Return (x, y) of the center of cell containing provided text 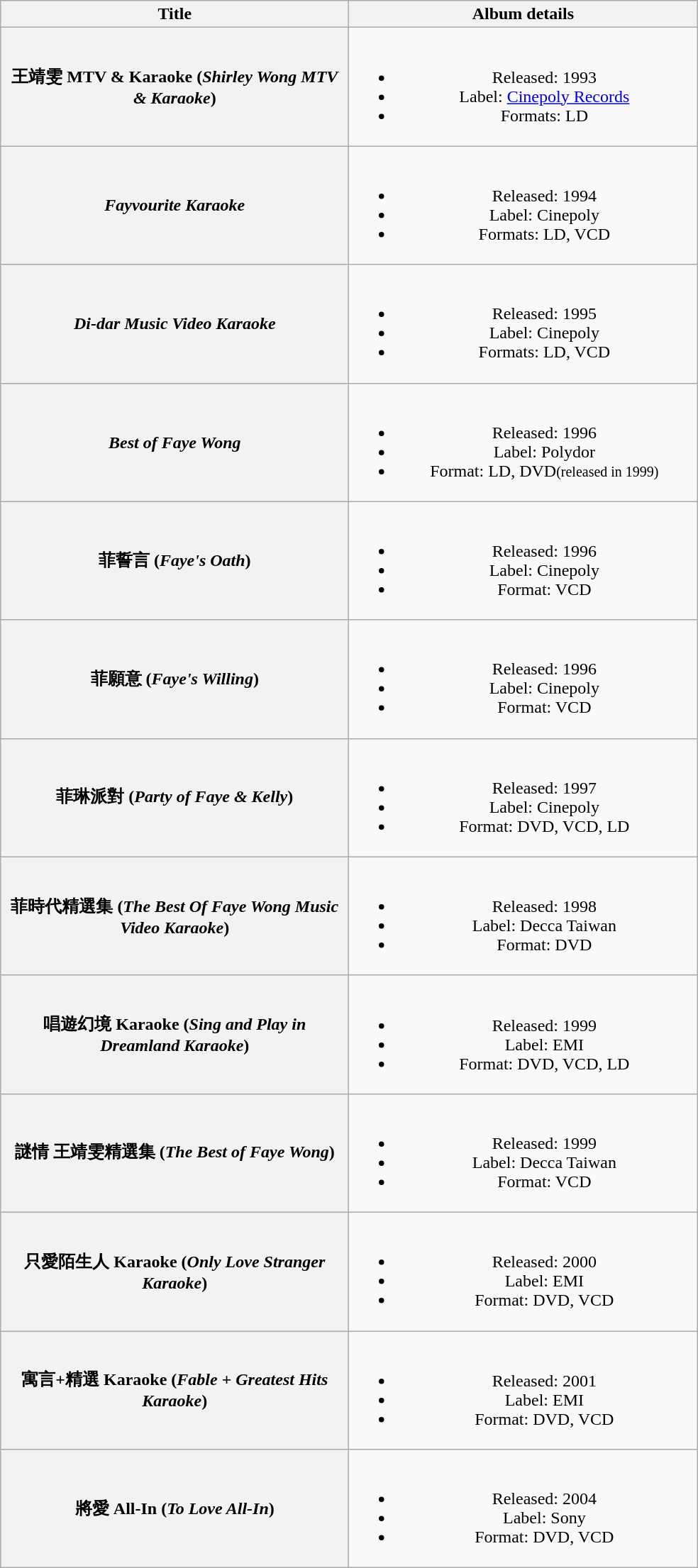
Released: 1994Label: CinepolyFormats: LD, VCD (523, 206)
菲願意 (Faye's Willing) (174, 679)
Released: 1999Label: Decca TaiwanFormat: VCD (523, 1153)
Album details (523, 14)
寓言+精選 Karaoke (Fable + Greatest Hits Karaoke) (174, 1390)
菲時代精選集 (The Best Of Faye Wong Music Video Karaoke) (174, 916)
Fayvourite Karaoke (174, 206)
菲琳派對 (Party of Faye & Kelly) (174, 797)
謎情 王靖雯精選集 (The Best of Faye Wong) (174, 1153)
將愛 All-In (To Love All-In) (174, 1509)
Released: 1995Label: CinepolyFormats: LD, VCD (523, 323)
王靖雯 MTV & Karaoke (Shirley Wong MTV & Karaoke) (174, 87)
Di-dar Music Video Karaoke (174, 323)
只愛陌生人 Karaoke (Only Love Stranger Karaoke) (174, 1271)
Released: 2000Label: EMIFormat: DVD, VCD (523, 1271)
Released: 1999Label: EMIFormat: DVD, VCD, LD (523, 1034)
Released: 1998Label: Decca TaiwanFormat: DVD (523, 916)
Released: 2004Label: SonyFormat: DVD, VCD (523, 1509)
Released: 2001Label: EMIFormat: DVD, VCD (523, 1390)
Released: 1993Label: Cinepoly RecordsFormats: LD (523, 87)
菲誓言 (Faye's Oath) (174, 560)
Released: 1997Label: CinepolyFormat: DVD, VCD, LD (523, 797)
唱遊幻境 Karaoke (Sing and Play in Dreamland Karaoke) (174, 1034)
Released: 1996Label: PolydorFormat: LD, DVD(released in 1999) (523, 443)
Title (174, 14)
Best of Faye Wong (174, 443)
